Output the [x, y] coordinate of the center of the cell containing the given text.  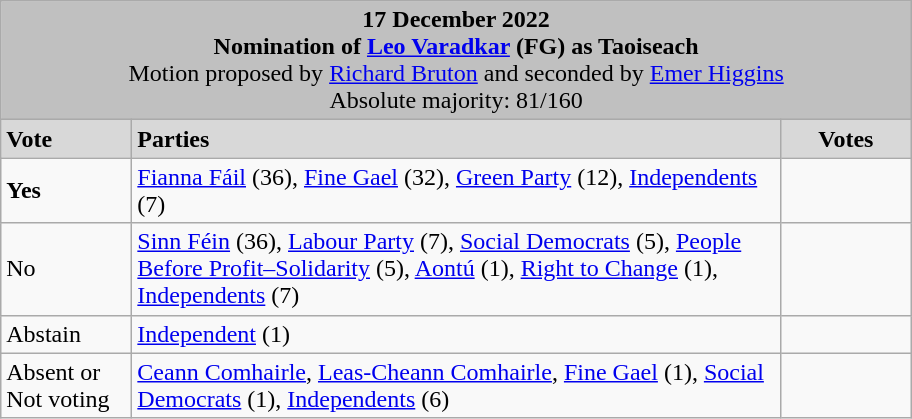
Independent (1) [456, 334]
Abstain [66, 334]
Absent orNot voting [66, 386]
Ceann Comhairle, Leas-Cheann Comhairle, Fine Gael (1), Social Democrats (1), Independents (6) [456, 386]
Parties [456, 139]
Fianna Fáil (36), Fine Gael (32), Green Party (12), Independents (7) [456, 190]
Votes [846, 139]
17 December 2022Nomination of Leo Varadkar (FG) as TaoiseachMotion proposed by Richard Bruton and seconded by Emer HigginsAbsolute majority: 81/160 [456, 60]
Sinn Féin (36), Labour Party (7), Social Democrats (5), People Before Profit–Solidarity (5), Aontú (1), Right to Change (1), Independents (7) [456, 269]
Yes [66, 190]
No [66, 269]
Vote [66, 139]
